Find where the given text appears and provide that cell's center as (x, y) coordinate. 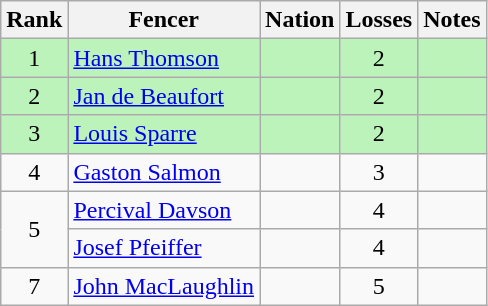
Jan de Beaufort (164, 96)
7 (34, 286)
Gaston Salmon (164, 172)
John MacLaughlin (164, 286)
Fencer (164, 20)
1 (34, 58)
Hans Thomson (164, 58)
Notes (452, 20)
Losses (379, 20)
Josef Pfeiffer (164, 248)
Rank (34, 20)
Louis Sparre (164, 134)
Percival Davson (164, 210)
Nation (300, 20)
